Detect which cell encompasses the target text, then output its [X, Y] center coordinate. 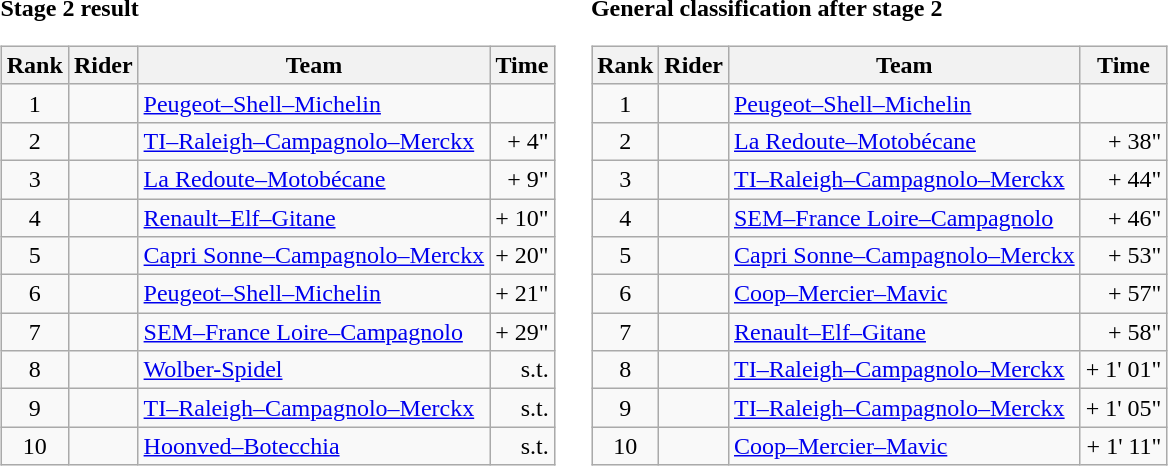
+ 38" [1124, 141]
+ 4" [522, 141]
+ 1' 11" [1124, 446]
+ 10" [522, 217]
+ 57" [1124, 294]
+ 9" [522, 179]
+ 29" [522, 332]
+ 21" [522, 294]
+ 44" [1124, 179]
+ 58" [1124, 332]
Wolber-Spidel [314, 370]
+ 1' 01" [1124, 370]
Hoonved–Botecchia [314, 446]
+ 46" [1124, 217]
+ 20" [522, 256]
+ 1' 05" [1124, 408]
+ 53" [1124, 256]
